For the text-containing cell, return its midpoint in (x, y) coordinate format. 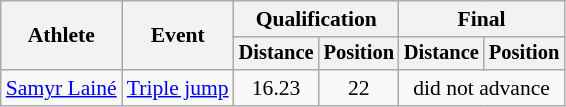
Athlete (62, 36)
Samyr Lainé (62, 88)
Final (482, 19)
Event (178, 36)
Qualification (316, 19)
did not advance (482, 88)
Triple jump (178, 88)
16.23 (276, 88)
22 (359, 88)
